Detect which cell encompasses the target text, then output its [x, y] center coordinate. 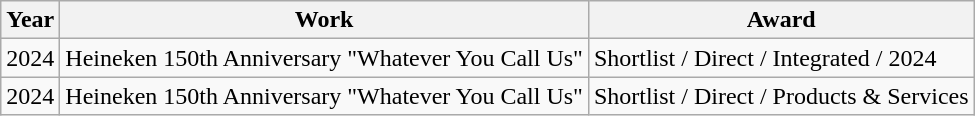
Shortlist / Direct / Integrated / 2024 [781, 58]
Year [30, 20]
Shortlist / Direct / Products & Services [781, 96]
Award [781, 20]
Work [324, 20]
